Scan for the cell matching the given text and deliver its [X, Y] coordinate at center. 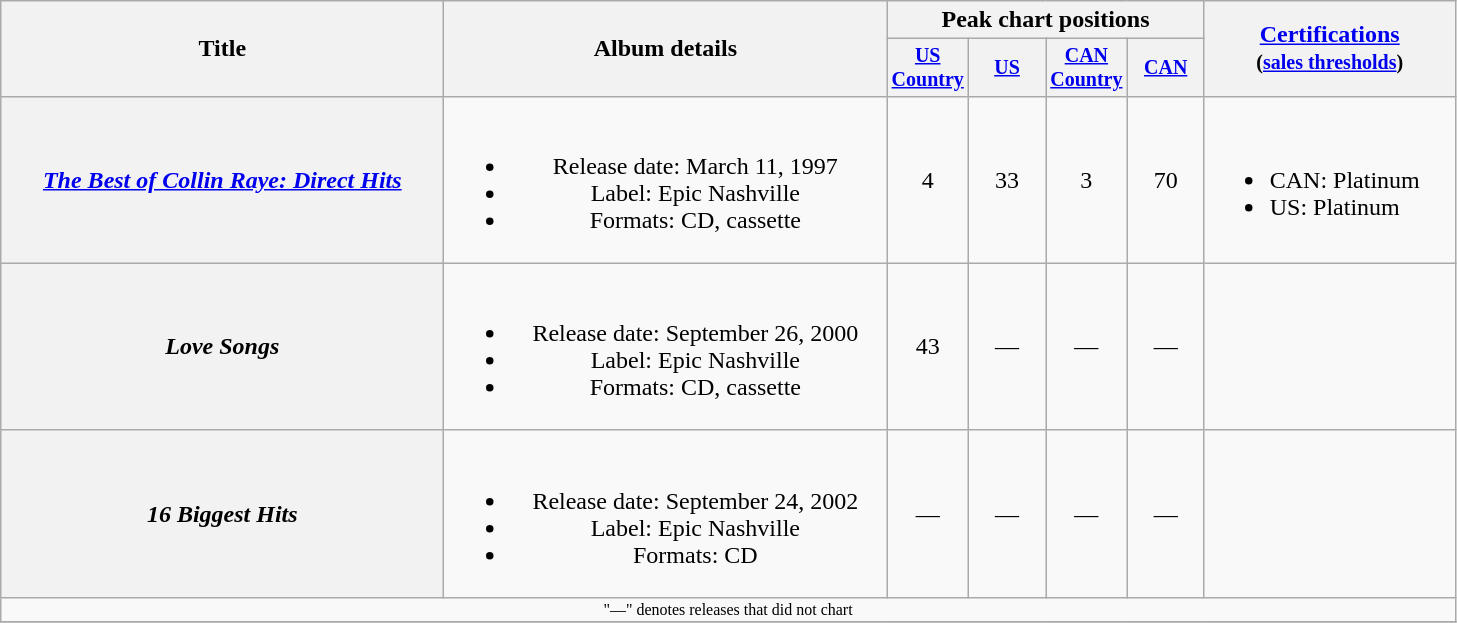
Title [222, 49]
CAN: PlatinumUS: Platinum [1330, 180]
4 [928, 180]
CAN Country [1087, 68]
Release date: September 26, 2000Label: Epic NashvilleFormats: CD, cassette [666, 346]
Album details [666, 49]
Release date: September 24, 2002Label: Epic NashvilleFormats: CD [666, 514]
43 [928, 346]
16 Biggest Hits [222, 514]
CAN [1166, 68]
US [1008, 68]
Certifications(sales thresholds) [1330, 49]
US Country [928, 68]
3 [1087, 180]
Love Songs [222, 346]
70 [1166, 180]
The Best of Collin Raye: Direct Hits [222, 180]
"—" denotes releases that did not chart [728, 609]
Release date: March 11, 1997Label: Epic NashvilleFormats: CD, cassette [666, 180]
33 [1008, 180]
Peak chart positions [1046, 20]
